Identify which cell holds the provided text, then report its (x, y) central coordinate. 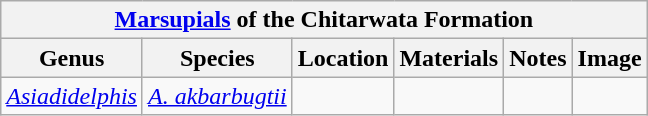
Asiadidelphis (72, 96)
A. akbarbugtii (217, 96)
Species (217, 58)
Marsupials of the Chitarwata Formation (324, 20)
Image (610, 58)
Materials (449, 58)
Genus (72, 58)
Location (343, 58)
Notes (538, 58)
